Provide the (X, Y) coordinate of the cell's center where the given text is located.  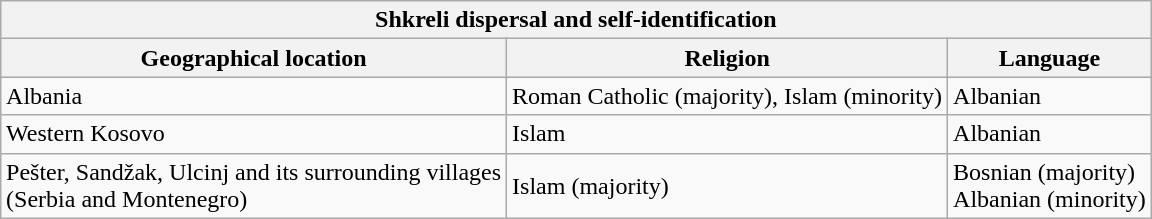
Religion (728, 58)
Shkreli dispersal and self-identification (576, 20)
Pešter, Sandžak, Ulcinj and its surrounding villages(Serbia and Montenegro) (254, 186)
Western Kosovo (254, 134)
Islam (728, 134)
Islam (majority) (728, 186)
Albania (254, 96)
Geographical location (254, 58)
Roman Catholic (majority), Islam (minority) (728, 96)
Bosnian (majority)Albanian (minority) (1050, 186)
Language (1050, 58)
